Scan for the cell matching the given text and deliver its [X, Y] coordinate at center. 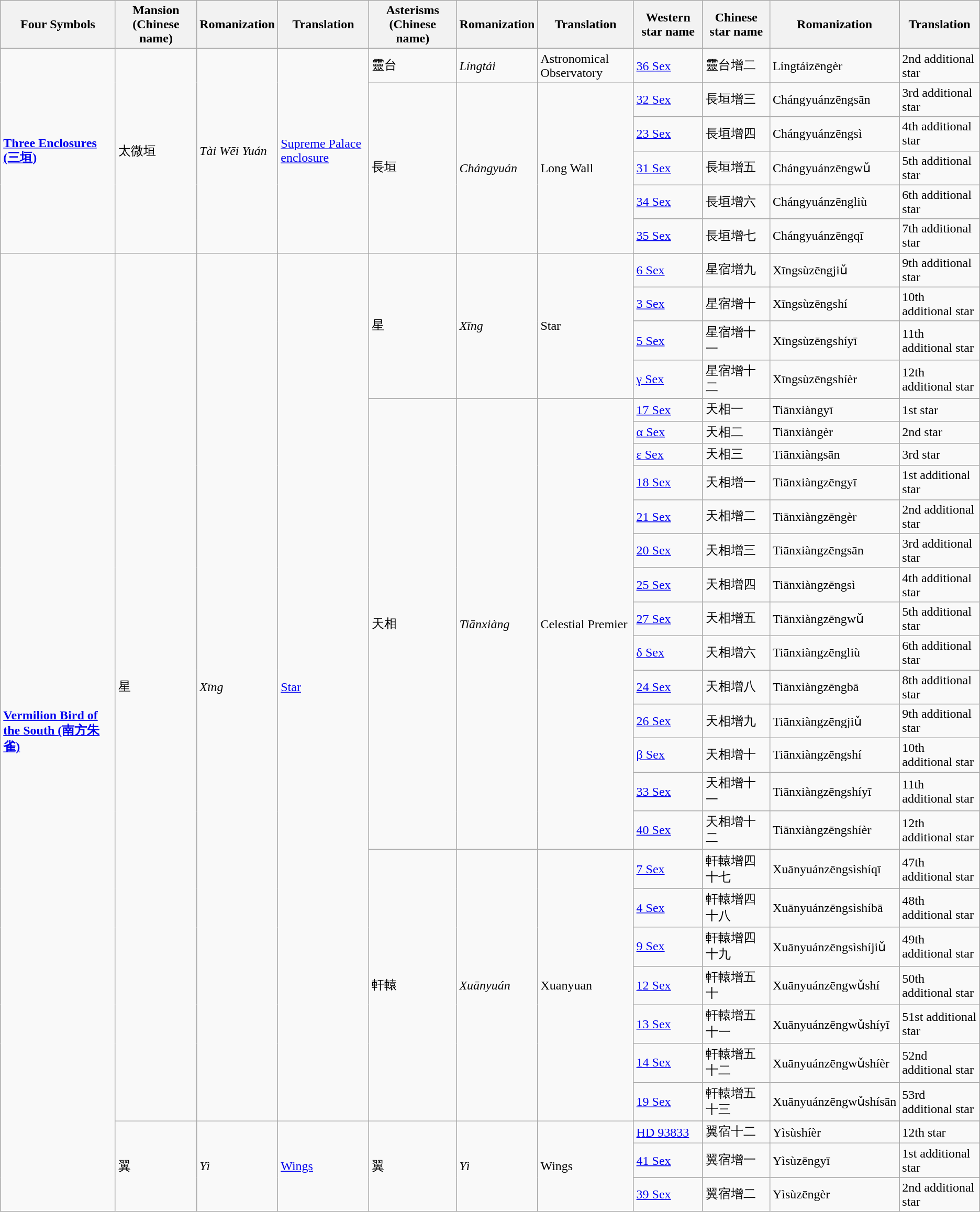
軒轅 [413, 985]
長垣增六 [736, 202]
HD 93833 [668, 1132]
天相增十一 [736, 792]
Xuanyuan [585, 985]
長垣增四 [736, 134]
Yìsùzēngyī [834, 1160]
4 Sex [668, 908]
8th additional star [939, 687]
7th additional star [939, 236]
星宿增九 [736, 270]
18 Sex [668, 483]
Xuānyuánzēngwǔshíyī [834, 1024]
翼宿增二 [736, 1195]
Tiānxiàngzēngyī [834, 483]
27 Sex [668, 619]
天相增九 [736, 721]
Yìsùzēngèr [834, 1195]
Vermilion Bird of the South (南方朱雀) [58, 732]
星宿增十二 [736, 379]
Western star name [668, 25]
天相增十 [736, 755]
Tiānxiàng [497, 624]
2nd star [939, 432]
Tiānxiàngzēngwǔ [834, 619]
20 Sex [668, 551]
軒轅增四十九 [736, 947]
Xīngsùzēngshíyī [834, 340]
31 Sex [668, 168]
12 Sex [668, 985]
軒轅增四十七 [736, 869]
Tiānxiàngzēngshíèr [834, 830]
天相增四 [736, 584]
Tài Wēi Yuán [238, 151]
Tiānxiàngzēngjiǔ [834, 721]
太微垣 [156, 151]
24 Sex [668, 687]
33 Sex [668, 792]
軒轅增四十八 [736, 908]
天相增十二 [736, 830]
Xuānyuánzēngsìshíbā [834, 908]
Xuānyuánzēngwǔshíèr [834, 1063]
Tiānxiàngzēngbā [834, 687]
52nd additional star [939, 1063]
21 Sex [668, 516]
星宿增十 [736, 304]
36 Sex [668, 66]
δ Sex [668, 652]
天相二 [736, 432]
Chinese star name [736, 25]
α Sex [668, 432]
Tiānxiàngzēngshí [834, 755]
天相 [413, 624]
天相一 [736, 409]
長垣 [413, 168]
Tiānxiàngyī [834, 409]
Tiānxiàngsān [834, 454]
Tiānxiàngzēngsì [834, 584]
Chángyuánzēngqī [834, 236]
Xuānyuánzēngsìshíjiǔ [834, 947]
17 Sex [668, 409]
Asterisms (Chinese name) [413, 25]
β Sex [668, 755]
7 Sex [668, 869]
天相增五 [736, 619]
49th additional star [939, 947]
Supreme Palace enclosure [324, 151]
Xuānyuán [497, 985]
翼宿增一 [736, 1160]
3rd star [939, 454]
14 Sex [668, 1063]
翼宿十二 [736, 1132]
6 Sex [668, 270]
長垣增五 [736, 168]
天相三 [736, 454]
Língtáizēngèr [834, 66]
35 Sex [668, 236]
Tiānxiàngzēngèr [834, 516]
Yìsùshíèr [834, 1132]
50th additional star [939, 985]
19 Sex [668, 1102]
Long Wall [585, 168]
靈台增二 [736, 66]
47th additional star [939, 869]
天相增六 [736, 652]
9 Sex [668, 947]
12th star [939, 1132]
Tiānxiàngzēngliù [834, 652]
靈台 [413, 66]
1st star [939, 409]
長垣增七 [736, 236]
Three Enclosures (三垣) [58, 151]
Chángyuánzēngliù [834, 202]
40 Sex [668, 830]
天相增二 [736, 516]
13 Sex [668, 1024]
32 Sex [668, 99]
長垣增三 [736, 99]
25 Sex [668, 584]
Astronomical Observatory [585, 66]
軒轅增五十一 [736, 1024]
Four Symbols [58, 25]
ε Sex [668, 454]
53rd additional star [939, 1102]
Tiānxiàngzēngshíyī [834, 792]
Celestial Premier [585, 624]
41 Sex [668, 1160]
天相增八 [736, 687]
軒轅增五十二 [736, 1063]
3 Sex [668, 304]
Tiānxiàngèr [834, 432]
Xīngsùzēngshí [834, 304]
34 Sex [668, 202]
Xīngsùzēngshíèr [834, 379]
Mansion (Chinese name) [156, 25]
Chángyuán [497, 168]
Xīngsùzēngjiǔ [834, 270]
23 Sex [668, 134]
51st additional star [939, 1024]
Chángyuánzēngwǔ [834, 168]
Tiānxiàngzēngsān [834, 551]
Xuānyuánzēngwǔshí [834, 985]
γ Sex [668, 379]
39 Sex [668, 1195]
Chángyuánzēngsì [834, 134]
Língtái [497, 66]
軒轅增五十 [736, 985]
Xuānyuánzēngsìshíqī [834, 869]
天相增一 [736, 483]
26 Sex [668, 721]
天相增三 [736, 551]
星宿增十一 [736, 340]
5 Sex [668, 340]
Xuānyuánzēngwǔshísān [834, 1102]
軒轅增五十三 [736, 1102]
48th additional star [939, 908]
Chángyuánzēngsān [834, 99]
